Return the [X, Y] coordinate for the center point of the cell that contains the specified text.  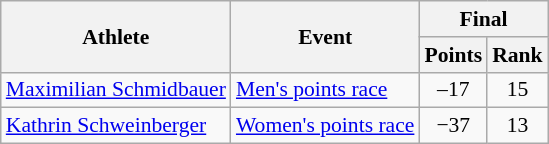
15 [518, 90]
–17 [453, 90]
−37 [453, 126]
Athlete [116, 36]
Points [453, 55]
Men's points race [326, 90]
Women's points race [326, 126]
Maximilian Schmidbauer [116, 90]
Final [483, 19]
Rank [518, 55]
Event [326, 36]
13 [518, 126]
Kathrin Schweinberger [116, 126]
